Detect which cell encompasses the target text, then output its (x, y) center coordinate. 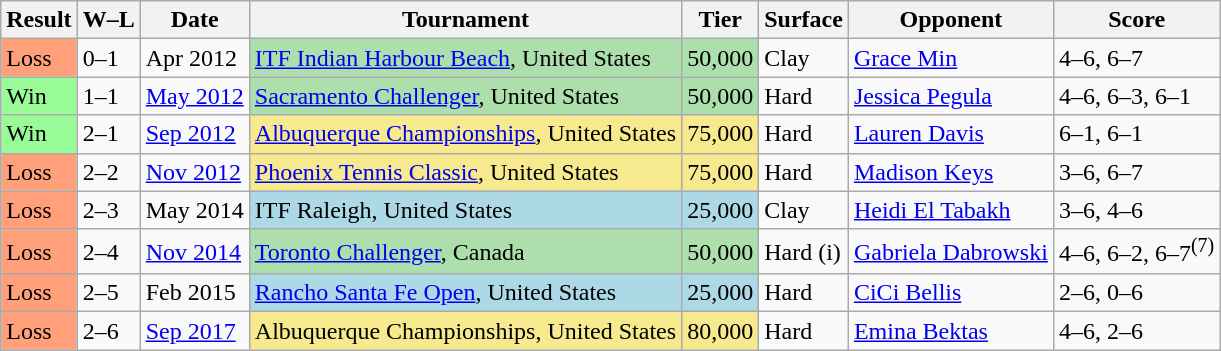
3–6, 4–6 (1136, 210)
2–6, 0–6 (1136, 293)
May 2012 (194, 96)
Tier (720, 20)
Hard (i) (804, 252)
Phoenix Tennis Classic, United States (465, 172)
0–1 (108, 58)
Toronto Challenger, Canada (465, 252)
Sep 2012 (194, 134)
Rancho Santa Fe Open, United States (465, 293)
Nov 2014 (194, 252)
2–6 (108, 331)
1–1 (108, 96)
2–2 (108, 172)
Jessica Pegula (950, 96)
Sep 2017 (194, 331)
Nov 2012 (194, 172)
ITF Raleigh, United States (465, 210)
Madison Keys (950, 172)
6–1, 6–1 (1136, 134)
Date (194, 20)
Gabriela Dabrowski (950, 252)
ITF Indian Harbour Beach, United States (465, 58)
2–3 (108, 210)
4–6, 2–6 (1136, 331)
2–1 (108, 134)
Score (1136, 20)
Result (39, 20)
Tournament (465, 20)
Emina Bektas (950, 331)
80,000 (720, 331)
Lauren Davis (950, 134)
4–6, 6–2, 6–7(7) (1136, 252)
4–6, 6–7 (1136, 58)
Surface (804, 20)
Grace Min (950, 58)
3–6, 6–7 (1136, 172)
2–4 (108, 252)
Opponent (950, 20)
2–5 (108, 293)
Sacramento Challenger, United States (465, 96)
4–6, 6–3, 6–1 (1136, 96)
May 2014 (194, 210)
CiCi Bellis (950, 293)
Feb 2015 (194, 293)
W–L (108, 20)
Heidi El Tabakh (950, 210)
Apr 2012 (194, 58)
